Return the [x, y] coordinate for the center point of the cell that contains the specified text.  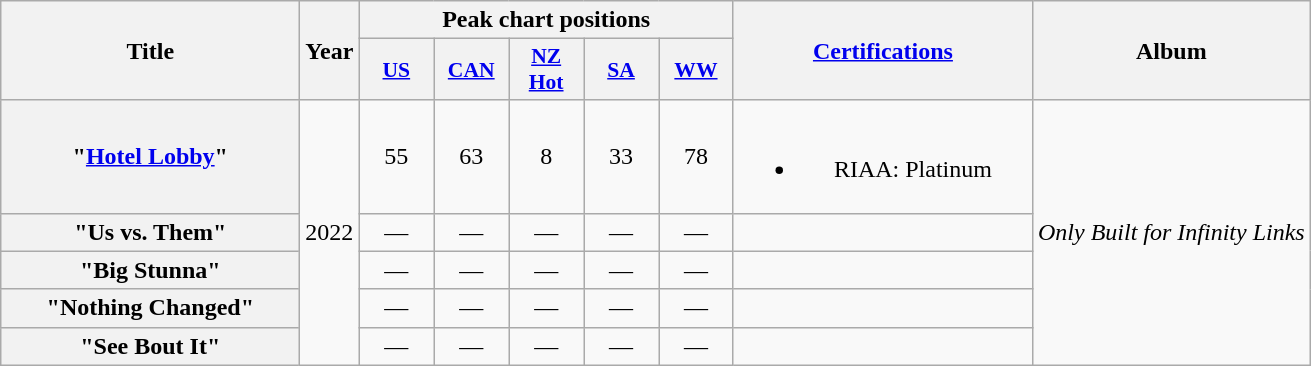
NZHot [546, 70]
RIAA: Platinum [882, 156]
"See Bout It" [150, 346]
"Us vs. Them" [150, 232]
"Nothing Changed" [150, 308]
"Hotel Lobby" [150, 156]
US [396, 70]
SA [622, 70]
55 [396, 156]
78 [696, 156]
Only Built for Infinity Links [1171, 232]
33 [622, 156]
WW [696, 70]
CAN [472, 70]
"Big Stunna" [150, 270]
63 [472, 156]
Title [150, 50]
8 [546, 156]
Peak chart positions [546, 20]
2022 [330, 232]
Album [1171, 50]
Certifications [882, 50]
Year [330, 50]
